Pinpoint the cell where the given text exists, returning its [x, y] midpoint coordinate. 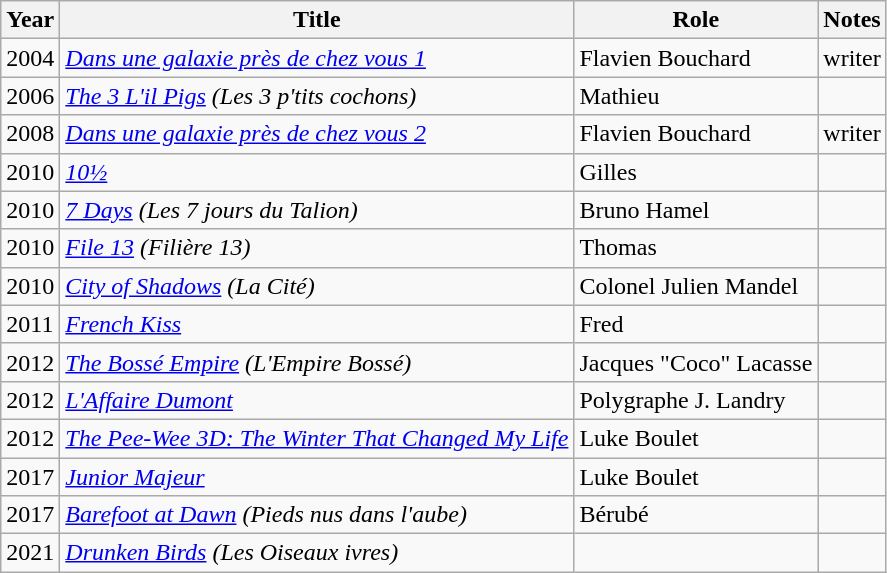
Bérubé [696, 515]
Bruno Hamel [696, 210]
2008 [30, 134]
Notes [852, 20]
Dans une galaxie près de chez vous 1 [317, 58]
Barefoot at Dawn (Pieds nus dans l'aube) [317, 515]
Year [30, 20]
The Pee-Wee 3D: The Winter That Changed My Life [317, 438]
Jacques "Coco" Lacasse [696, 362]
Drunken Birds (Les Oiseaux ivres) [317, 553]
Title [317, 20]
Fred [696, 324]
French Kiss [317, 324]
Thomas [696, 248]
L'Affaire Dumont [317, 400]
Role [696, 20]
2021 [30, 553]
Colonel Julien Mandel [696, 286]
Junior Majeur [317, 477]
2006 [30, 96]
Mathieu [696, 96]
2004 [30, 58]
2011 [30, 324]
The 3 L'il Pigs (Les 3 p'tits cochons) [317, 96]
The Bossé Empire (L'Empire Bossé) [317, 362]
City of Shadows (La Cité) [317, 286]
Polygraphe J. Landry [696, 400]
File 13 (Filière 13) [317, 248]
Gilles [696, 172]
7 Days (Les 7 jours du Talion) [317, 210]
Dans une galaxie près de chez vous 2 [317, 134]
10½ [317, 172]
